Search for the cell housing the specified text and yield its [x, y] center coordinate. 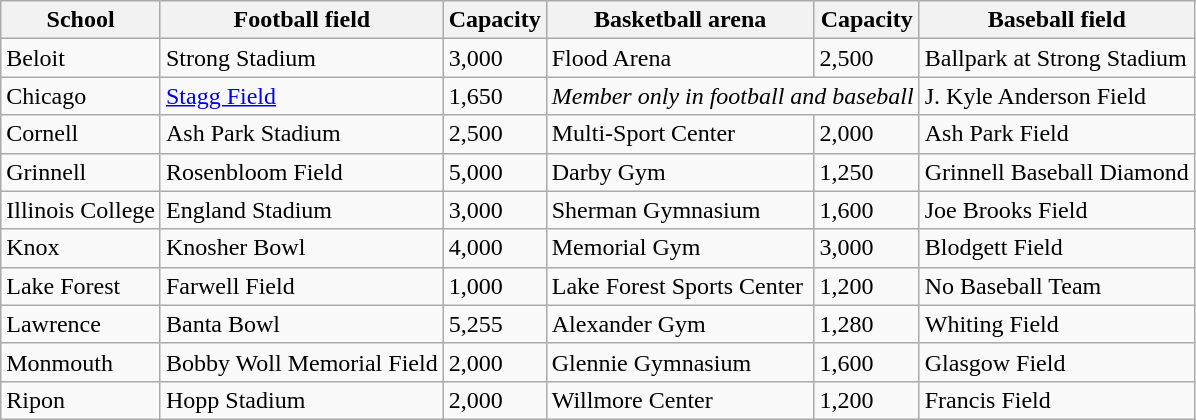
Monmouth [81, 362]
Sherman Gymnasium [680, 210]
1,250 [866, 172]
Cornell [81, 134]
Joe Brooks Field [1056, 210]
Bobby Woll Memorial Field [302, 362]
4,000 [494, 248]
No Baseball Team [1056, 286]
Member only in football and baseball [732, 96]
Ripon [81, 400]
Ash Park Field [1056, 134]
Grinnell Baseball Diamond [1056, 172]
Grinnell [81, 172]
Lake Forest Sports Center [680, 286]
Blodgett Field [1056, 248]
Illinois College [81, 210]
Alexander Gym [680, 324]
5,255 [494, 324]
Darby Gym [680, 172]
Ballpark at Strong Stadium [1056, 58]
Flood Arena [680, 58]
Stagg Field [302, 96]
J. Kyle Anderson Field [1056, 96]
Farwell Field [302, 286]
Strong Stadium [302, 58]
Lawrence [81, 324]
Football field [302, 20]
Rosenbloom Field [302, 172]
Glasgow Field [1056, 362]
School [81, 20]
England Stadium [302, 210]
Multi-Sport Center [680, 134]
Chicago [81, 96]
1,000 [494, 286]
Francis Field [1056, 400]
Whiting Field [1056, 324]
1,280 [866, 324]
Knox [81, 248]
Banta Bowl [302, 324]
Lake Forest [81, 286]
Ash Park Stadium [302, 134]
Memorial Gym [680, 248]
Beloit [81, 58]
Glennie Gymnasium [680, 362]
5,000 [494, 172]
Basketball arena [680, 20]
Hopp Stadium [302, 400]
Willmore Center [680, 400]
Baseball field [1056, 20]
1,650 [494, 96]
Knosher Bowl [302, 248]
